Provide the (X, Y) coordinate of the cell's center where the given text is located.  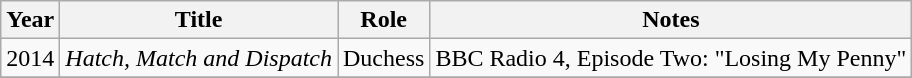
Year (30, 20)
Duchess (384, 58)
Title (199, 20)
Role (384, 20)
2014 (30, 58)
Hatch, Match and Dispatch (199, 58)
BBC Radio 4, Episode Two: "Losing My Penny" (671, 58)
Notes (671, 20)
